Determine the (X, Y) coordinate at the center of the cell enclosing the given text.  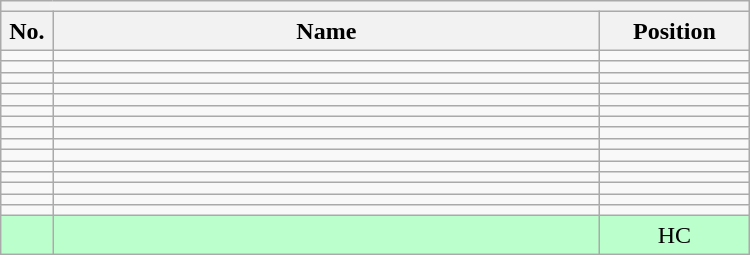
Position (675, 31)
HC (675, 235)
Name (326, 31)
No. (27, 31)
